Search for the cell housing the specified text and yield its (x, y) center coordinate. 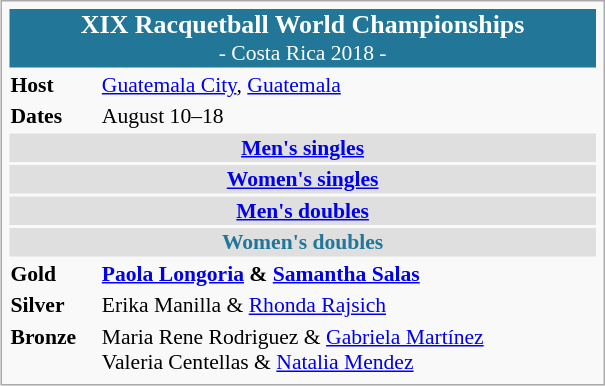
Women's doubles (302, 242)
Gold (53, 273)
Silver (53, 305)
August 10–18 (348, 116)
Men's doubles (302, 210)
Maria Rene Rodriguez & Gabriela Martínez Valeria Centellas & Natalia Mendez (348, 349)
Erika Manilla & Rhonda Rajsich (348, 305)
Guatemala City, Guatemala (348, 84)
Bronze (53, 349)
Women's singles (302, 179)
Dates (53, 116)
Men's singles (302, 147)
Paola Longoria & Samantha Salas (348, 273)
XIX Racquetball World Championships- Costa Rica 2018 - (302, 38)
Host (53, 84)
